Find where the given text appears and provide that cell's center as [x, y] coordinate. 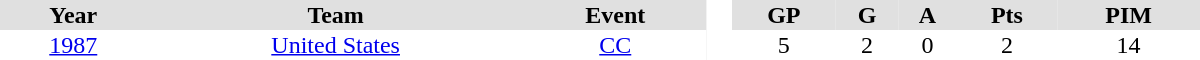
GP [784, 15]
0 [927, 45]
Team [336, 15]
CC [616, 45]
1987 [74, 45]
5 [784, 45]
14 [1128, 45]
G [867, 15]
A [927, 15]
Event [616, 15]
PIM [1128, 15]
Pts [1008, 15]
United States [336, 45]
Year [74, 15]
